Determine the [x, y] coordinate at the center of the cell enclosing the given text.  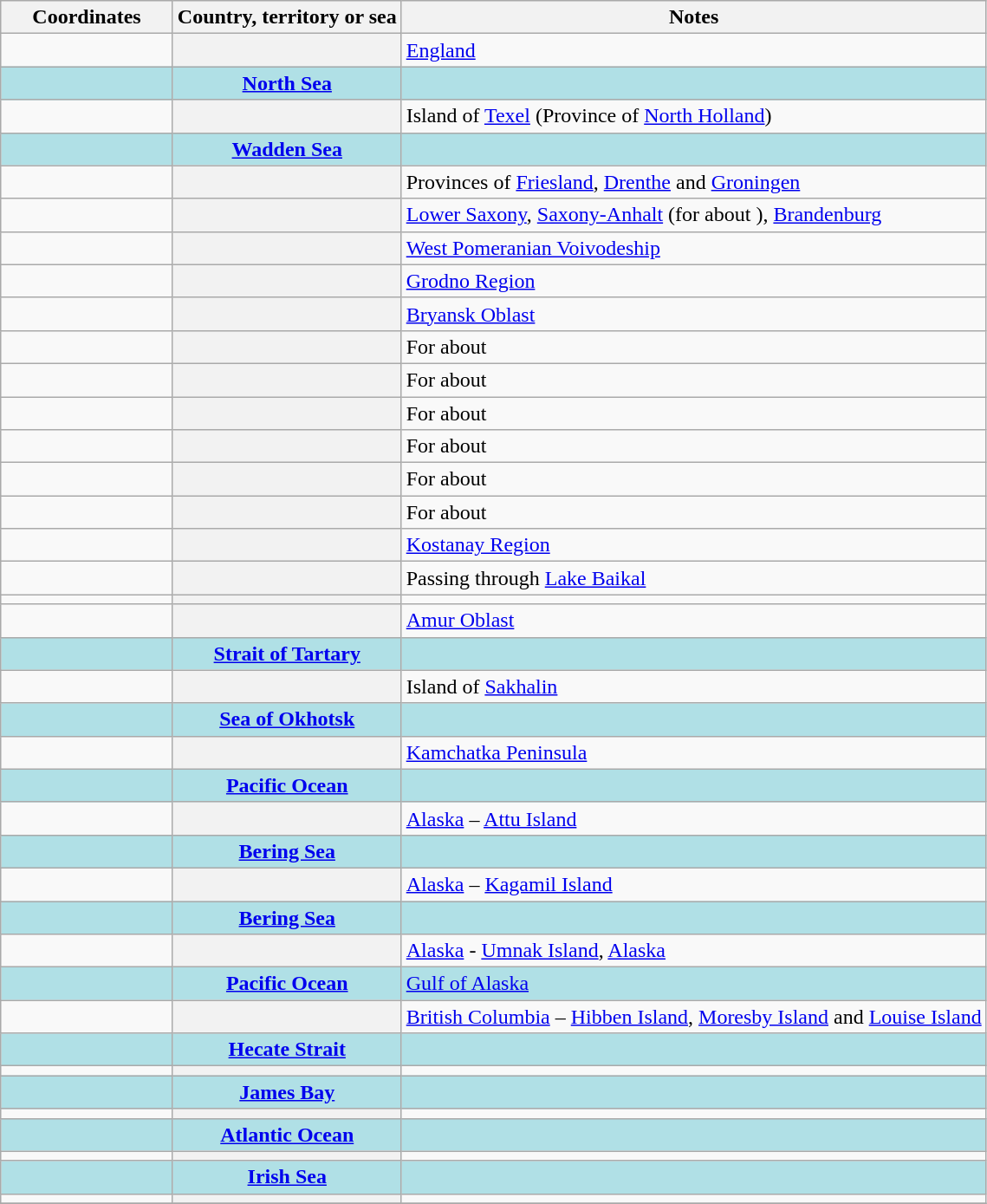
Hecate Strait [287, 1050]
Provinces of Friesland, Drenthe and Groningen [693, 182]
James Bay [287, 1092]
Alaska – Kagamil Island [693, 884]
North Sea [287, 83]
Notes [693, 17]
Gulf of Alaska [693, 984]
Alaska - Umnak Island, Alaska [693, 951]
Lower Saxony, Saxony-Anhalt (for about ), Brandenburg [693, 215]
England [693, 50]
Sea of Okhotsk [287, 719]
Amur Oblast [693, 621]
Kamchatka Peninsula [693, 752]
Strait of Tartary [287, 654]
West Pomeranian Voivodeship [693, 248]
Grodno Region [693, 281]
Wadden Sea [287, 149]
Island of Texel (Province of North Holland) [693, 116]
Island of Sakhalin [693, 687]
Bryansk Oblast [693, 314]
Alaska – Attu Island [693, 818]
British Columbia – Hibben Island, Moresby Island and Louise Island [693, 1017]
Coordinates [87, 17]
Kostanay Region [693, 545]
Atlantic Ocean [287, 1135]
Irish Sea [287, 1177]
Country, territory or sea [287, 17]
Passing through Lake Baikal [693, 578]
